Return (X, Y) of the center of cell containing provided text 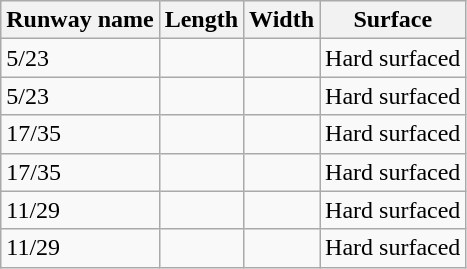
Width (282, 20)
Runway name (80, 20)
Length (201, 20)
Surface (393, 20)
